Search for the cell housing the specified text and yield its [x, y] center coordinate. 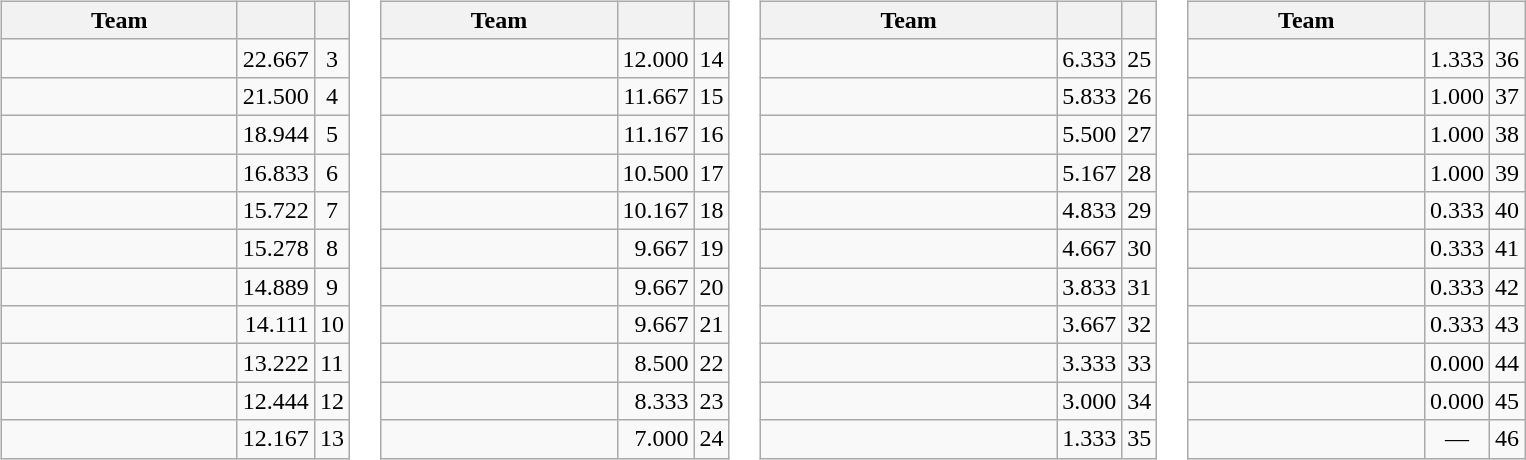
13 [332, 439]
10 [332, 325]
18.944 [276, 134]
33 [1140, 363]
10.167 [656, 211]
8.333 [656, 401]
14.111 [276, 325]
14.889 [276, 287]
44 [1506, 363]
3 [332, 58]
30 [1140, 249]
40 [1506, 211]
41 [1506, 249]
22 [712, 363]
46 [1506, 439]
23 [712, 401]
16 [712, 134]
17 [712, 173]
28 [1140, 173]
26 [1140, 96]
10.500 [656, 173]
5.167 [1090, 173]
12.167 [276, 439]
31 [1140, 287]
5.833 [1090, 96]
4 [332, 96]
7.000 [656, 439]
45 [1506, 401]
3.333 [1090, 363]
43 [1506, 325]
8 [332, 249]
32 [1140, 325]
21.500 [276, 96]
12.444 [276, 401]
4.833 [1090, 211]
4.667 [1090, 249]
19 [712, 249]
20 [712, 287]
11 [332, 363]
5.500 [1090, 134]
13.222 [276, 363]
22.667 [276, 58]
42 [1506, 287]
14 [712, 58]
39 [1506, 173]
36 [1506, 58]
3.000 [1090, 401]
29 [1140, 211]
38 [1506, 134]
11.667 [656, 96]
25 [1140, 58]
15.722 [276, 211]
15.278 [276, 249]
18 [712, 211]
7 [332, 211]
11.167 [656, 134]
3.833 [1090, 287]
— [1456, 439]
3.667 [1090, 325]
15 [712, 96]
37 [1506, 96]
9 [332, 287]
34 [1140, 401]
27 [1140, 134]
12.000 [656, 58]
6 [332, 173]
6.333 [1090, 58]
21 [712, 325]
5 [332, 134]
24 [712, 439]
35 [1140, 439]
8.500 [656, 363]
16.833 [276, 173]
12 [332, 401]
